Detect which cell encompasses the target text, then output its [X, Y] center coordinate. 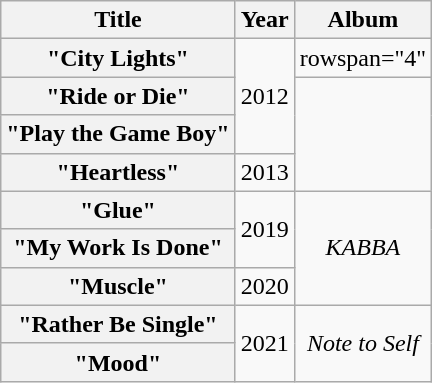
Title [118, 20]
2020 [264, 286]
"Play the Game Boy" [118, 134]
2021 [264, 343]
2012 [264, 96]
rowspan="4" [363, 58]
"Ride or Die" [118, 96]
2013 [264, 172]
2019 [264, 229]
"City Lights" [118, 58]
KABBA [363, 248]
"Glue" [118, 210]
"My Work Is Done" [118, 248]
Album [363, 20]
Note to Self [363, 343]
"Heartless" [118, 172]
"Mood" [118, 362]
"Rather Be Single" [118, 324]
"Muscle" [118, 286]
Year [264, 20]
